Return the [X, Y] coordinate for the center point of the cell that contains the specified text.  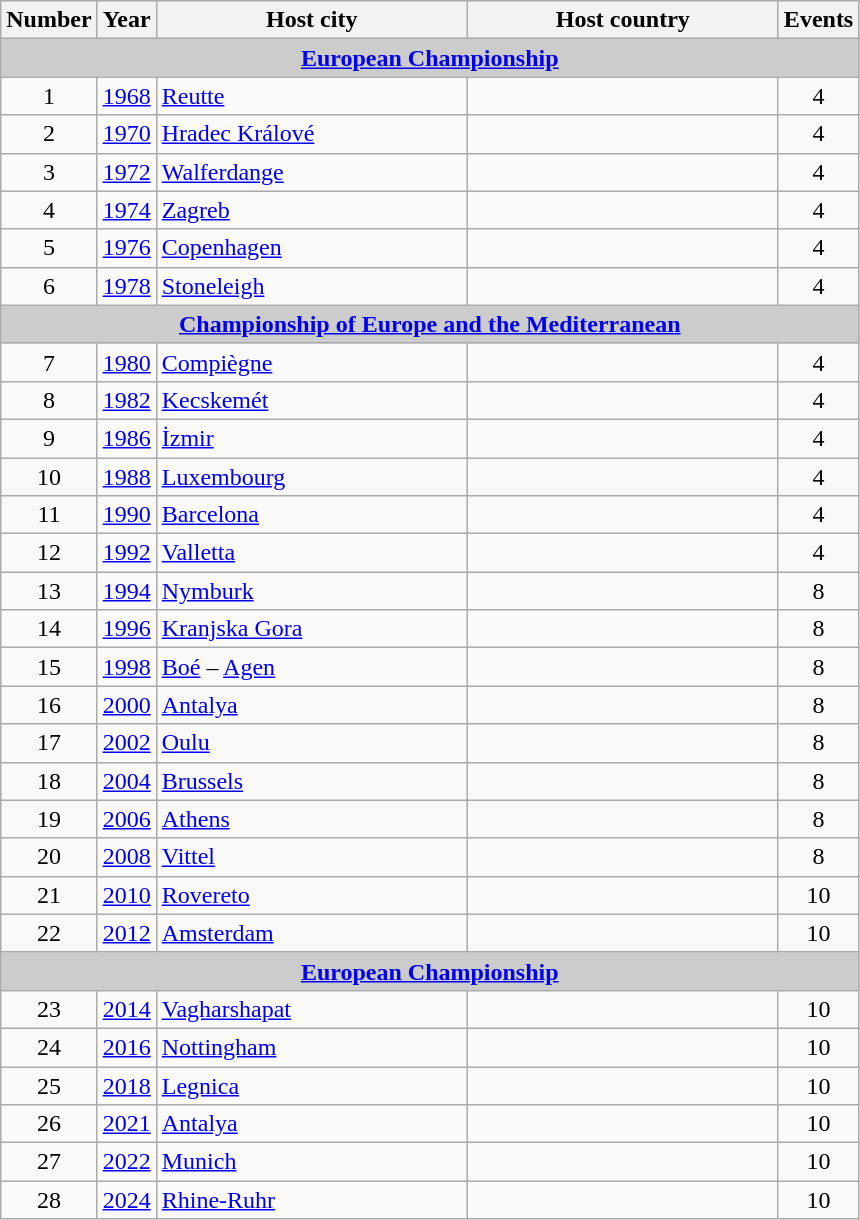
25 [49, 1085]
2021 [126, 1124]
Vagharshapat [312, 1009]
18 [49, 781]
Kranjska Gora [312, 629]
Brussels [312, 781]
2016 [126, 1047]
2006 [126, 819]
23 [49, 1009]
Host city [312, 20]
Nymburk [312, 591]
1980 [126, 362]
3 [49, 172]
1986 [126, 438]
Boé – Agen [312, 667]
1 [49, 96]
1998 [126, 667]
Athens [312, 819]
14 [49, 629]
28 [49, 1200]
26 [49, 1124]
1996 [126, 629]
Valletta [312, 553]
1974 [126, 210]
1970 [126, 134]
7 [49, 362]
Rovereto [312, 895]
Events [818, 20]
1994 [126, 591]
16 [49, 705]
1972 [126, 172]
9 [49, 438]
Kecskemét [312, 400]
Oulu [312, 743]
19 [49, 819]
1978 [126, 286]
Hradec Králové [312, 134]
5 [49, 248]
2012 [126, 933]
Luxembourg [312, 477]
12 [49, 553]
Rhine-Ruhr [312, 1200]
1982 [126, 400]
2002 [126, 743]
2010 [126, 895]
13 [49, 591]
Legnica [312, 1085]
Reutte [312, 96]
6 [49, 286]
Championship of Europe and the Mediterranean [430, 324]
21 [49, 895]
Host country [622, 20]
Nottingham [312, 1047]
22 [49, 933]
2022 [126, 1162]
1992 [126, 553]
15 [49, 667]
2000 [126, 705]
1990 [126, 515]
Vittel [312, 857]
Zagreb [312, 210]
Barcelona [312, 515]
24 [49, 1047]
11 [49, 515]
Munich [312, 1162]
1968 [126, 96]
2008 [126, 857]
2004 [126, 781]
20 [49, 857]
Year [126, 20]
Number [49, 20]
1976 [126, 248]
2 [49, 134]
27 [49, 1162]
1988 [126, 477]
İzmir [312, 438]
2024 [126, 1200]
2014 [126, 1009]
Compiègne [312, 362]
Amsterdam [312, 933]
17 [49, 743]
Walferdange [312, 172]
2018 [126, 1085]
Stoneleigh [312, 286]
Copenhagen [312, 248]
